Search for the cell housing the specified text and yield its (X, Y) center coordinate. 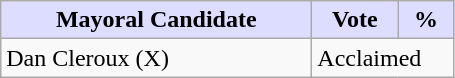
% (426, 20)
Mayoral Candidate (156, 20)
Vote (355, 20)
Dan Cleroux (X) (156, 58)
Acclaimed (383, 58)
